From the cell containing the given text, extract its center point as (X, Y) coordinate. 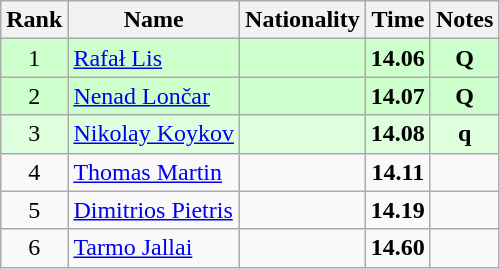
14.19 (398, 210)
2 (34, 96)
14.11 (398, 172)
Nationality (303, 20)
Name (154, 20)
Thomas Martin (154, 172)
14.07 (398, 96)
Nenad Lončar (154, 96)
3 (34, 134)
14.06 (398, 58)
Nikolay Koykov (154, 134)
Notes (464, 20)
6 (34, 248)
Dimitrios Pietris (154, 210)
Tarmo Jallai (154, 248)
14.08 (398, 134)
14.60 (398, 248)
q (464, 134)
Rank (34, 20)
1 (34, 58)
4 (34, 172)
Time (398, 20)
Rafał Lis (154, 58)
5 (34, 210)
